Scan for the cell matching the given text and deliver its [x, y] coordinate at center. 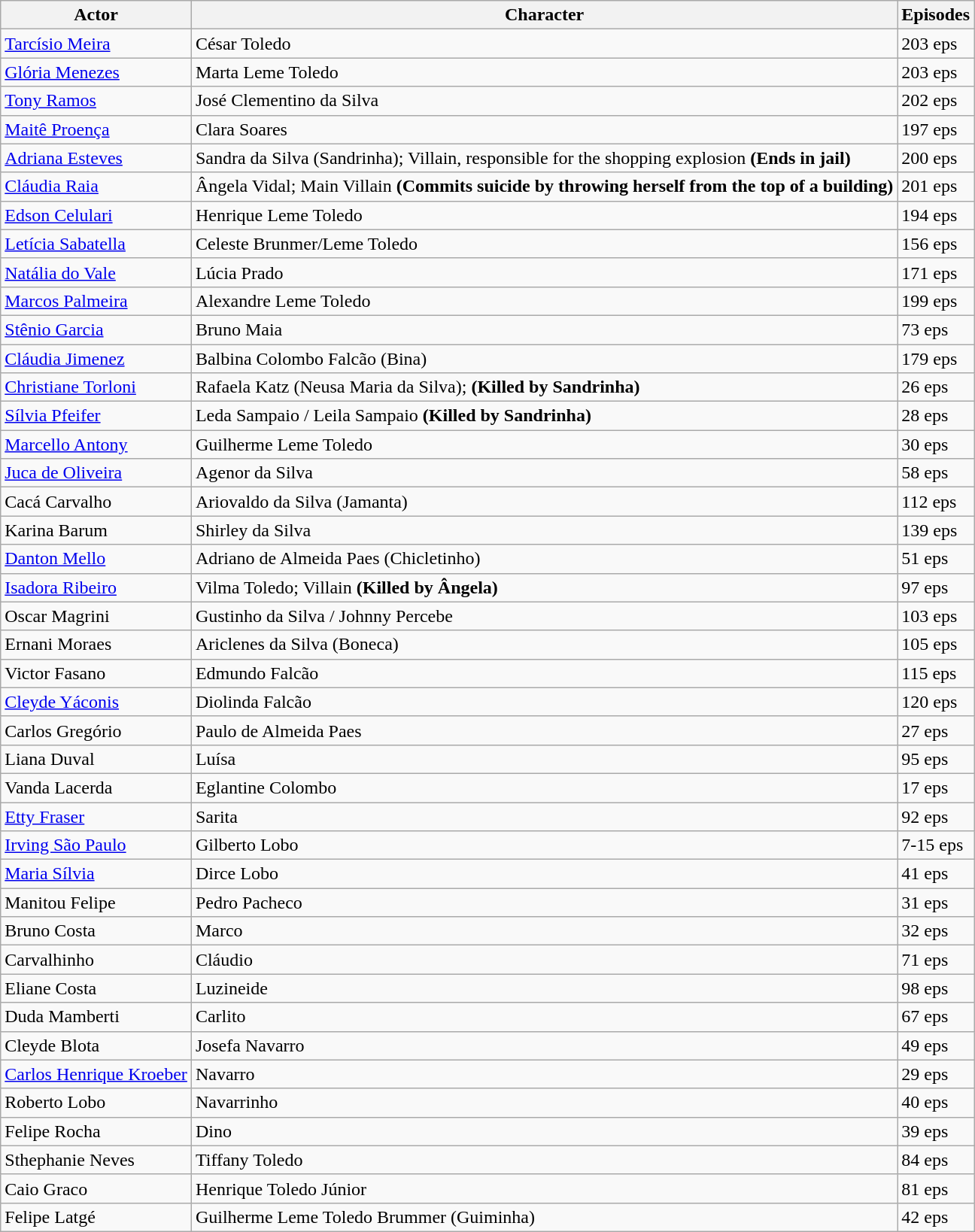
César Toledo [544, 44]
Eglantine Colombo [544, 787]
Marco [544, 931]
Danton Mello [96, 559]
51 eps [936, 559]
Liana Duval [96, 759]
32 eps [936, 931]
Marta Leme Toledo [544, 72]
Vilma Toledo; Villain (Killed by Ângela) [544, 587]
Karina Barum [96, 530]
Sandra da Silva (Sandrinha); Villain, responsible for the shopping explosion (Ends in jail) [544, 158]
Pedro Pacheco [544, 903]
39 eps [936, 1131]
Felipe Latgé [96, 1217]
Lúcia Prado [544, 272]
Vanda Lacerda [96, 787]
Marcos Palmeira [96, 301]
58 eps [936, 473]
197 eps [936, 129]
Oscar Magrini [96, 616]
Etty Fraser [96, 816]
Luzineide [544, 988]
Sílvia Pfeifer [96, 416]
30 eps [936, 445]
40 eps [936, 1103]
Actor [96, 15]
Adriana Esteves [96, 158]
Sarita [544, 816]
Navarrinho [544, 1103]
Character [544, 15]
92 eps [936, 816]
201 eps [936, 187]
Josefa Navarro [544, 1045]
Glória Menezes [96, 72]
Shirley da Silva [544, 530]
Ernani Moraes [96, 645]
Tarcísio Meira [96, 44]
71 eps [936, 960]
Balbina Colombo Falcão (Bina) [544, 359]
179 eps [936, 359]
Cláudio [544, 960]
Edson Celulari [96, 215]
Natália do Vale [96, 272]
Bruno Costa [96, 931]
Guilherme Leme Toledo Brummer (Guiminha) [544, 1217]
Dirce Lobo [544, 874]
Christiane Torloni [96, 387]
Victor Fasano [96, 673]
Luísa [544, 759]
202 eps [936, 101]
Maria Sílvia [96, 874]
Cacá Carvalho [96, 502]
Navarro [544, 1074]
28 eps [936, 416]
26 eps [936, 387]
Gustinho da Silva / Johnny Percebe [544, 616]
156 eps [936, 244]
Manitou Felipe [96, 903]
Maitê Proença [96, 129]
Sthephanie Neves [96, 1160]
200 eps [936, 158]
Diolinda Falcão [544, 702]
Ângela Vidal; Main Villain (Commits suicide by throwing herself from the top of a building) [544, 187]
Letícia Sabatella [96, 244]
194 eps [936, 215]
Cleyde Blota [96, 1045]
49 eps [936, 1045]
Isadora Ribeiro [96, 587]
97 eps [936, 587]
98 eps [936, 988]
Roberto Lobo [96, 1103]
103 eps [936, 616]
Cláudia Raia [96, 187]
Henrique Toledo Júnior [544, 1188]
73 eps [936, 329]
Carvalhinho [96, 960]
Bruno Maia [544, 329]
Edmundo Falcão [544, 673]
Adriano de Almeida Paes (Chicletinho) [544, 559]
112 eps [936, 502]
120 eps [936, 702]
Eliane Costa [96, 988]
Carlos Gregório [96, 730]
Guilherme Leme Toledo [544, 445]
115 eps [936, 673]
31 eps [936, 903]
Tony Ramos [96, 101]
Juca de Oliveira [96, 473]
Duda Mamberti [96, 1017]
171 eps [936, 272]
Marcello Antony [96, 445]
7-15 eps [936, 845]
Rafaela Katz (Neusa Maria da Silva); (Killed by Sandrinha) [544, 387]
29 eps [936, 1074]
95 eps [936, 759]
José Clementino da Silva [544, 101]
Dino [544, 1131]
84 eps [936, 1160]
Celeste Brunmer/Leme Toledo [544, 244]
Leda Sampaio / Leila Sampaio (Killed by Sandrinha) [544, 416]
81 eps [936, 1188]
Alexandre Leme Toledo [544, 301]
42 eps [936, 1217]
27 eps [936, 730]
Irving São Paulo [96, 845]
Caio Graco [96, 1188]
17 eps [936, 787]
Cláudia Jimenez [96, 359]
199 eps [936, 301]
105 eps [936, 645]
Episodes [936, 15]
Gilberto Lobo [544, 845]
Stênio Garcia [96, 329]
Paulo de Almeida Paes [544, 730]
139 eps [936, 530]
Tiffany Toledo [544, 1160]
Agenor da Silva [544, 473]
Carlito [544, 1017]
Cleyde Yáconis [96, 702]
Ariovaldo da Silva (Jamanta) [544, 502]
Henrique Leme Toledo [544, 215]
67 eps [936, 1017]
Carlos Henrique Kroeber [96, 1074]
Ariclenes da Silva (Boneca) [544, 645]
41 eps [936, 874]
Clara Soares [544, 129]
Felipe Rocha [96, 1131]
